Find where the given text appears and provide that cell's center as [x, y] coordinate. 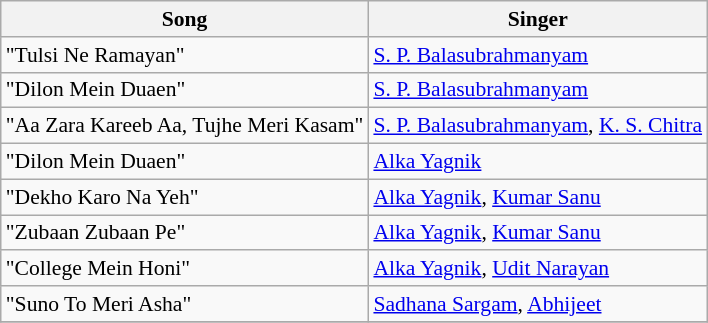
"Zubaan Zubaan Pe" [185, 233]
Singer [538, 19]
"Aa Zara Kareeb Aa, Tujhe Meri Kasam" [185, 126]
"Suno To Meri Asha" [185, 304]
S. P. Balasubrahmanyam, K. S. Chitra [538, 126]
"Tulsi Ne Ramayan" [185, 55]
Sadhana Sargam, Abhijeet [538, 304]
Alka Yagnik [538, 162]
"Dekho Karo Na Yeh" [185, 197]
"College Mein Honi" [185, 269]
Song [185, 19]
Alka Yagnik, Udit Narayan [538, 269]
